Pinpoint the cell where the given text exists, returning its (x, y) midpoint coordinate. 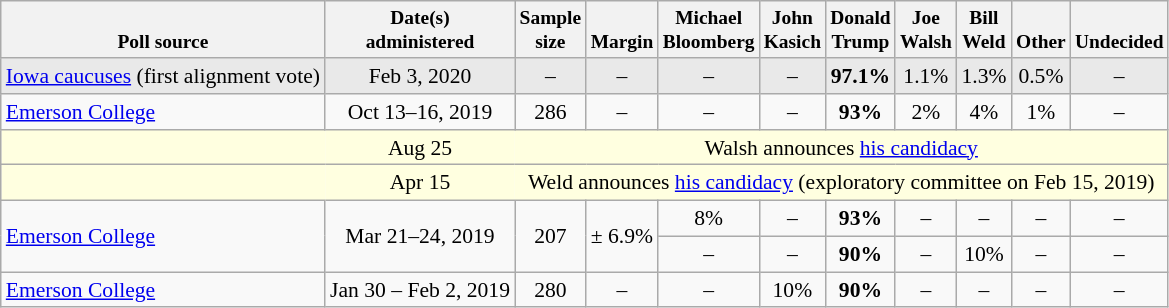
Date(s)administered (420, 30)
286 (550, 112)
Walsh announces his candidacy (842, 148)
280 (550, 290)
Undecided (1119, 30)
Margin (622, 30)
Poll source (163, 30)
Other (1040, 30)
Samplesize (550, 30)
MichaelBloomberg (708, 30)
Apr 15 (420, 183)
Jan 30 – Feb 2, 2019 (420, 290)
Aug 25 (420, 148)
1% (1040, 112)
97.1% (861, 76)
207 (550, 236)
1.3% (984, 76)
8% (708, 219)
JoeWalsh (926, 30)
BillWeld (984, 30)
0.5% (1040, 76)
Oct 13–16, 2019 (420, 112)
4% (984, 112)
JohnKasich (792, 30)
1.1% (926, 76)
Mar 21–24, 2019 (420, 236)
Feb 3, 2020 (420, 76)
± 6.9% (622, 236)
Weld announces his candidacy (exploratory committee on Feb 15, 2019) (842, 183)
DonaldTrump (861, 30)
Iowa caucuses (first alignment vote) (163, 76)
2% (926, 112)
